Output the (X, Y) coordinate of the center of the cell containing the given text.  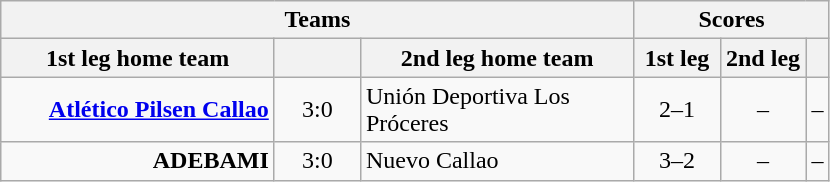
Scores (732, 20)
2nd leg home team (497, 58)
3–2 (677, 161)
2–1 (677, 110)
ADEBAMI (138, 161)
Unión Deportiva Los Próceres (497, 110)
1st leg home team (138, 58)
Teams (318, 20)
2nd leg (763, 58)
1st leg (677, 58)
Atlético Pilsen Callao (138, 110)
Nuevo Callao (497, 161)
